From the cell containing the given text, extract its center point as [x, y] coordinate. 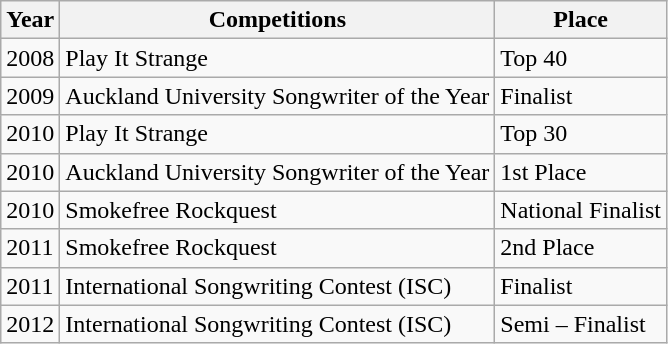
2009 [30, 96]
Top 40 [581, 58]
Competitions [278, 20]
Top 30 [581, 134]
1st Place [581, 172]
Place [581, 20]
National Finalist [581, 210]
Semi – Finalist [581, 324]
Year [30, 20]
2012 [30, 324]
2nd Place [581, 248]
2008 [30, 58]
